Find where the given text appears and provide that cell's center as (x, y) coordinate. 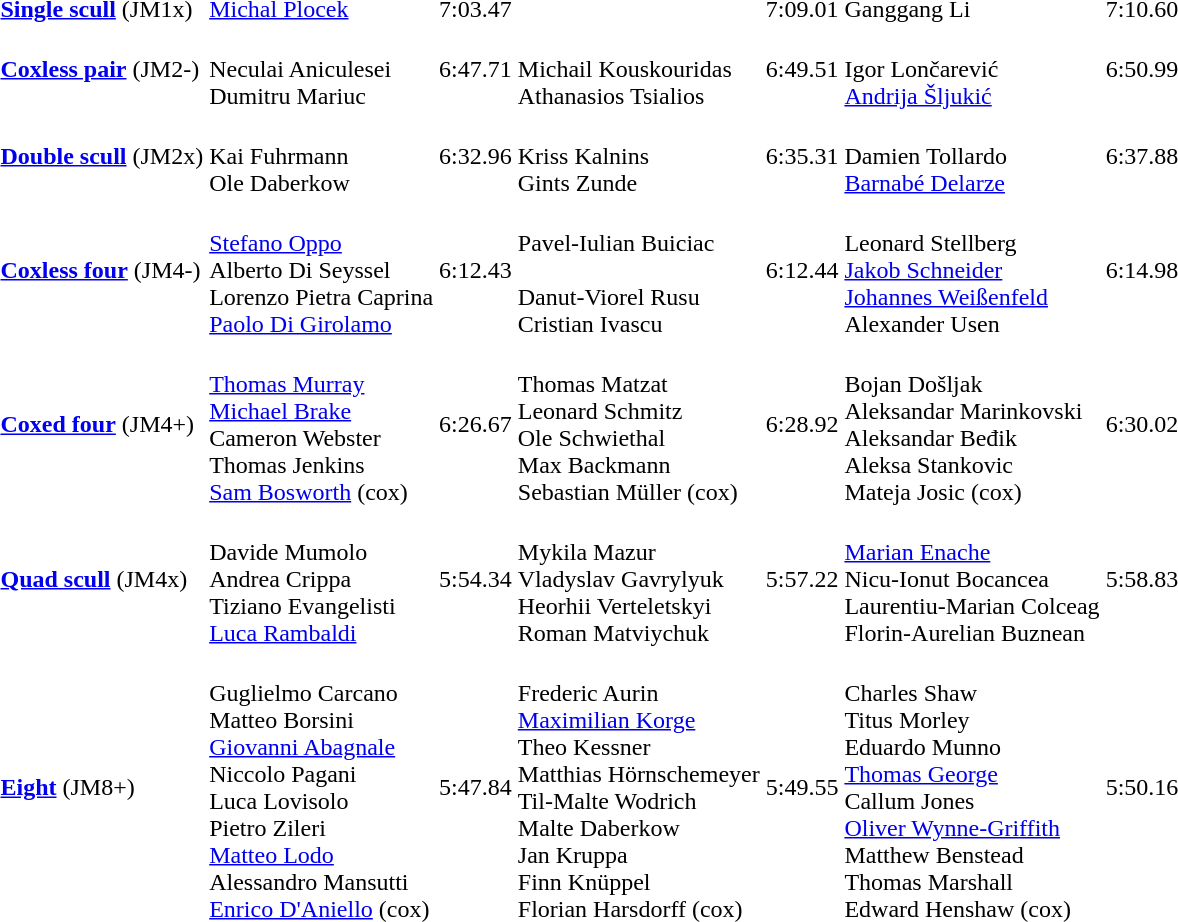
6:49.51 (802, 69)
Neculai AniculeseiDumitru Mariuc (322, 69)
Mykila MazurVladyslav GavrylyukHeorhii VerteletskyiRoman Matviychuk (638, 579)
6:26.67 (476, 424)
Davide MumoloAndrea CrippaTiziano EvangelistiLuca Rambaldi (322, 579)
6:32.96 (476, 156)
6:12.44 (802, 270)
6:12.43 (476, 270)
Michail KouskouridasAthanasios Tsialios (638, 69)
6:28.92 (802, 424)
Bojan DošljakAleksandar MarinkovskiAleksandar BeđikAleksa StankovicMateja Josic (cox) (972, 424)
Leonard StellbergJakob SchneiderJohannes WeißenfeldAlexander Usen (972, 270)
Thomas MatzatLeonard SchmitzOle SchwiethalMax BackmannSebastian Müller (cox) (638, 424)
5:54.34 (476, 579)
6:47.71 (476, 69)
Kriss KalninsGints Zunde (638, 156)
Pavel-Iulian BuiciacDanut-Viorel RusuCristian Ivascu (638, 270)
Damien TollardoBarnabé Delarze (972, 156)
6:35.31 (802, 156)
Igor LončarevićAndrija Šljukić (972, 69)
Marian EnacheNicu-Ionut BocanceaLaurentiu-Marian ColceagFlorin-Aurelian Buznean (972, 579)
Thomas MurrayMichael BrakeCameron WebsterThomas JenkinsSam Bosworth (cox) (322, 424)
Kai FuhrmannOle Daberkow (322, 156)
5:57.22 (802, 579)
Stefano OppoAlberto Di SeysselLorenzo Pietra CaprinaPaolo Di Girolamo (322, 270)
